Identify which cell holds the provided text, then report its [X, Y] central coordinate. 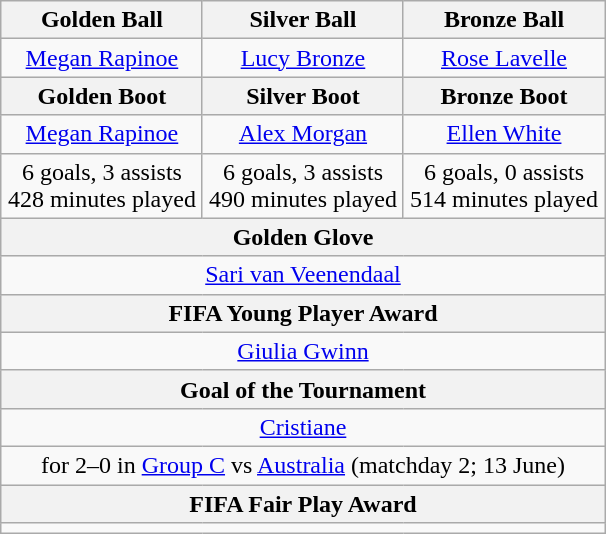
Sari van Veenendaal [302, 275]
FIFA Fair Play Award [302, 503]
FIFA Young Player Award [302, 313]
Lucy Bronze [302, 58]
Silver Ball [302, 20]
6 goals, 3 assists428 minutes played [102, 186]
Cristiane [302, 427]
Golden Ball [102, 20]
Bronze Ball [504, 20]
6 goals, 0 assists514 minutes played [504, 186]
Golden Glove [302, 237]
Rose Lavelle [504, 58]
Goal of the Tournament [302, 389]
Silver Boot [302, 96]
Bronze Boot [504, 96]
Giulia Gwinn [302, 351]
Golden Boot [102, 96]
for 2–0 in Group C vs Australia (matchday 2; 13 June) [302, 465]
Alex Morgan [302, 134]
6 goals, 3 assists490 minutes played [302, 186]
Ellen White [504, 134]
